Capture the cell that displays the provided text and extract its [X, Y] central coordinate. 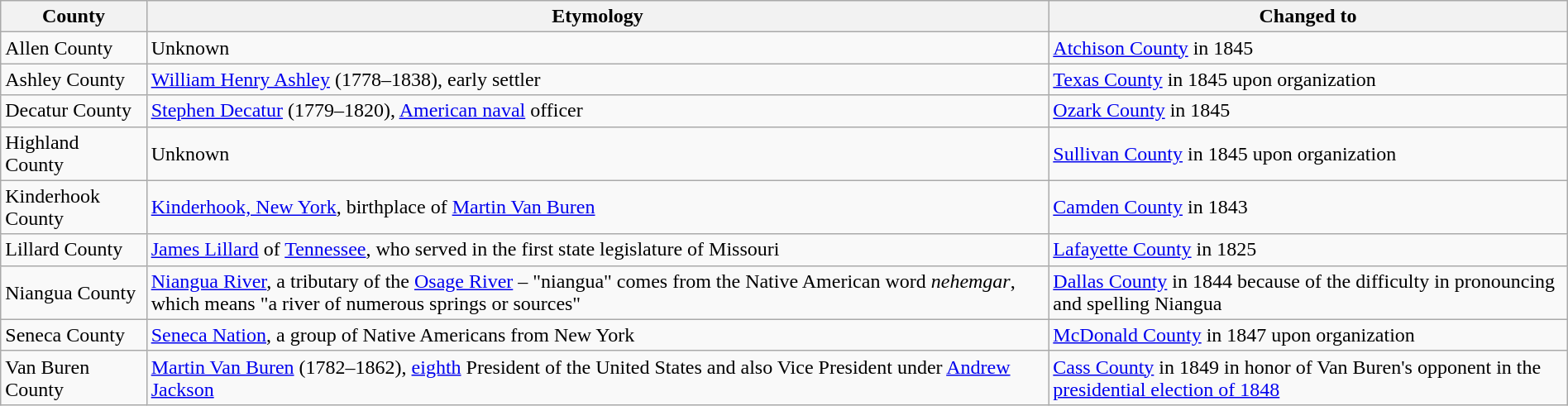
Highland County [74, 154]
Allen County [74, 48]
Niangua County [74, 293]
Ozark County in 1845 [1308, 111]
Lafayette County in 1825 [1308, 250]
Cass County in 1849 in honor of Van Buren's opponent in the presidential election of 1848 [1308, 377]
Kinderhook, New York, birthplace of Martin Van Buren [597, 207]
Etymology [597, 17]
Stephen Decatur (1779–1820), American naval officer [597, 111]
McDonald County in 1847 upon organization [1308, 335]
Kinderhook County [74, 207]
Texas County in 1845 upon organization [1308, 79]
Sullivan County in 1845 upon organization [1308, 154]
Camden County in 1843 [1308, 207]
William Henry Ashley (1778–1838), early settler [597, 79]
Atchison County in 1845 [1308, 48]
Ashley County [74, 79]
Decatur County [74, 111]
James Lillard of Tennessee, who served in the first state legislature of Missouri [597, 250]
County [74, 17]
Seneca County [74, 335]
Martin Van Buren (1782–1862), eighth President of the United States and also Vice President under Andrew Jackson [597, 377]
Van Buren County [74, 377]
Lillard County [74, 250]
Dallas County in 1844 because of the difficulty in pronouncing and spelling Niangua [1308, 293]
Seneca Nation, a group of Native Americans from New York [597, 335]
Changed to [1308, 17]
